Return the [X, Y] coordinate for the center point of the cell that contains the specified text.  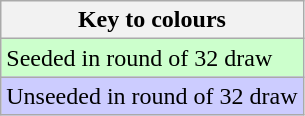
Unseeded in round of 32 draw [152, 96]
Key to colours [152, 20]
Seeded in round of 32 draw [152, 58]
